Identify which cell holds the provided text, then report its [X, Y] central coordinate. 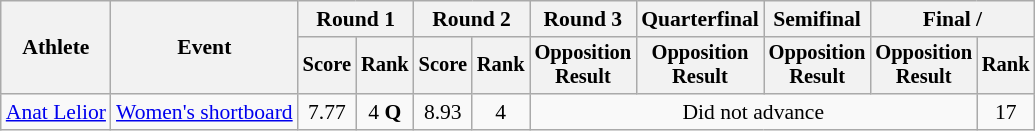
Women's shortboard [204, 112]
Did not advance [754, 112]
Semifinal [818, 19]
Round 1 [356, 19]
8.93 [443, 112]
4 [501, 112]
Event [204, 48]
4 Q [385, 112]
7.77 [327, 112]
Final / [952, 19]
Round 2 [472, 19]
Round 3 [584, 19]
Athlete [56, 48]
Quarterfinal [700, 19]
Anat Lelior [56, 112]
17 [1006, 112]
